From the cell containing the given text, extract its center point as (x, y) coordinate. 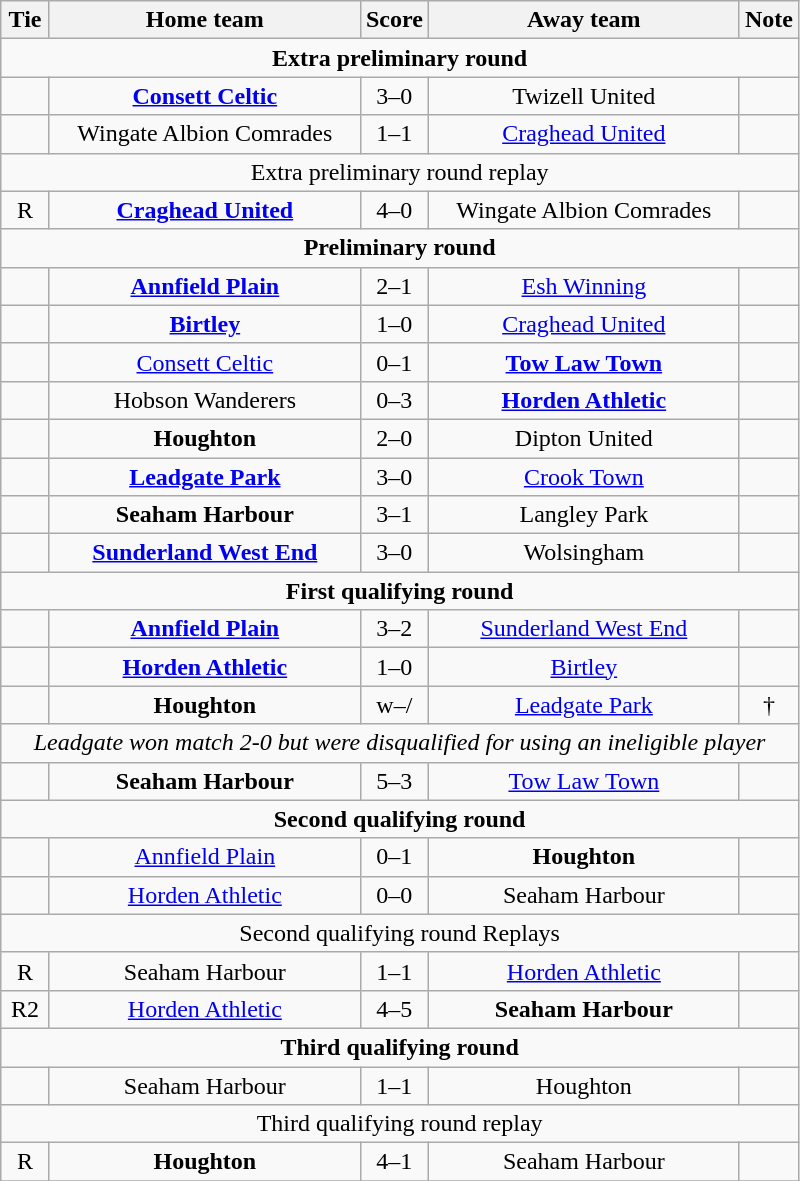
Esh Winning (584, 286)
Twizell United (584, 96)
Score (394, 20)
R2 (26, 1009)
First qualifying round (400, 591)
Leadgate won match 2-0 but were disqualified for using an ineligible player (400, 743)
w–/ (394, 705)
4–0 (394, 210)
Wolsingham (584, 553)
3–1 (394, 515)
4–5 (394, 1009)
Preliminary round (400, 248)
Third qualifying round replay (400, 1124)
0–3 (394, 400)
Dipton United (584, 438)
2–1 (394, 286)
Extra preliminary round replay (400, 172)
Second qualifying round Replays (400, 933)
Hobson Wanderers (204, 400)
Tie (26, 20)
Extra preliminary round (400, 58)
5–3 (394, 781)
Crook Town (584, 477)
Note (768, 20)
0–0 (394, 895)
Langley Park (584, 515)
3–2 (394, 629)
Away team (584, 20)
† (768, 705)
Third qualifying round (400, 1047)
Home team (204, 20)
2–0 (394, 438)
Second qualifying round (400, 819)
4–1 (394, 1162)
